Detect which cell encompasses the target text, then output its [x, y] center coordinate. 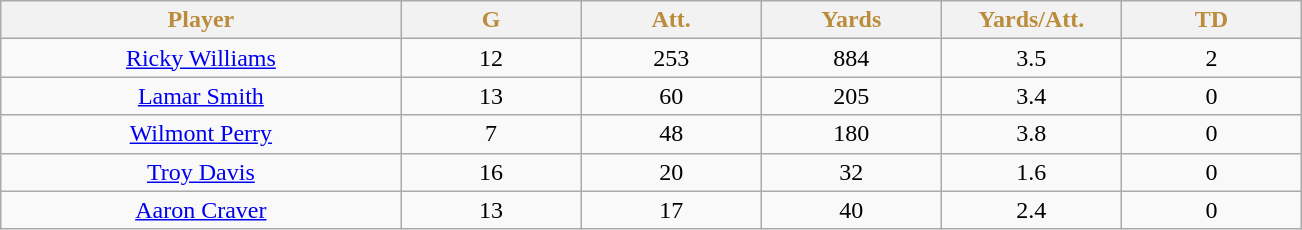
TD [1211, 20]
32 [851, 172]
253 [671, 58]
16 [491, 172]
1.6 [1031, 172]
40 [851, 210]
Yards [851, 20]
12 [491, 58]
205 [851, 96]
48 [671, 134]
Ricky Williams [201, 58]
G [491, 20]
3.5 [1031, 58]
Player [201, 20]
180 [851, 134]
3.8 [1031, 134]
2.4 [1031, 210]
60 [671, 96]
7 [491, 134]
Troy Davis [201, 172]
Lamar Smith [201, 96]
3.4 [1031, 96]
2 [1211, 58]
Wilmont Perry [201, 134]
884 [851, 58]
17 [671, 210]
Att. [671, 20]
20 [671, 172]
Aaron Craver [201, 210]
Yards/Att. [1031, 20]
